Pinpoint the cell where the given text exists, returning its (x, y) midpoint coordinate. 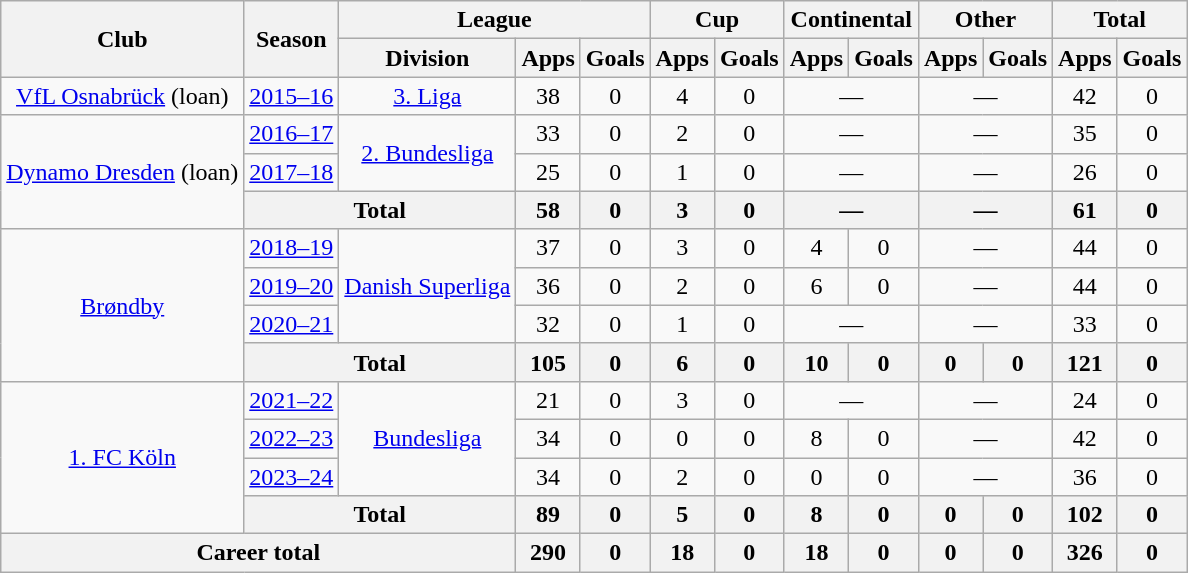
2015–16 (292, 96)
Dynamo Dresden (loan) (122, 172)
3. Liga (428, 96)
2023–24 (292, 477)
Division (428, 58)
Continental (851, 20)
32 (548, 324)
2. Bundesliga (428, 153)
Bundesliga (428, 438)
1. FC Köln (122, 457)
21 (548, 400)
58 (548, 210)
25 (548, 172)
Club (122, 39)
2016–17 (292, 134)
121 (1085, 362)
24 (1085, 400)
2019–20 (292, 286)
26 (1085, 172)
2020–21 (292, 324)
105 (548, 362)
10 (816, 362)
38 (548, 96)
35 (1085, 134)
2022–23 (292, 438)
102 (1085, 515)
VfL Osnabrück (loan) (122, 96)
League (494, 20)
5 (682, 515)
Danish Superliga (428, 286)
61 (1085, 210)
290 (548, 553)
326 (1085, 553)
2021–22 (292, 400)
2017–18 (292, 172)
37 (548, 248)
Brøndby (122, 305)
Cup (717, 20)
2018–19 (292, 248)
89 (548, 515)
Season (292, 39)
Career total (258, 553)
Other (985, 20)
